Return [x, y] of the center of cell containing provided text 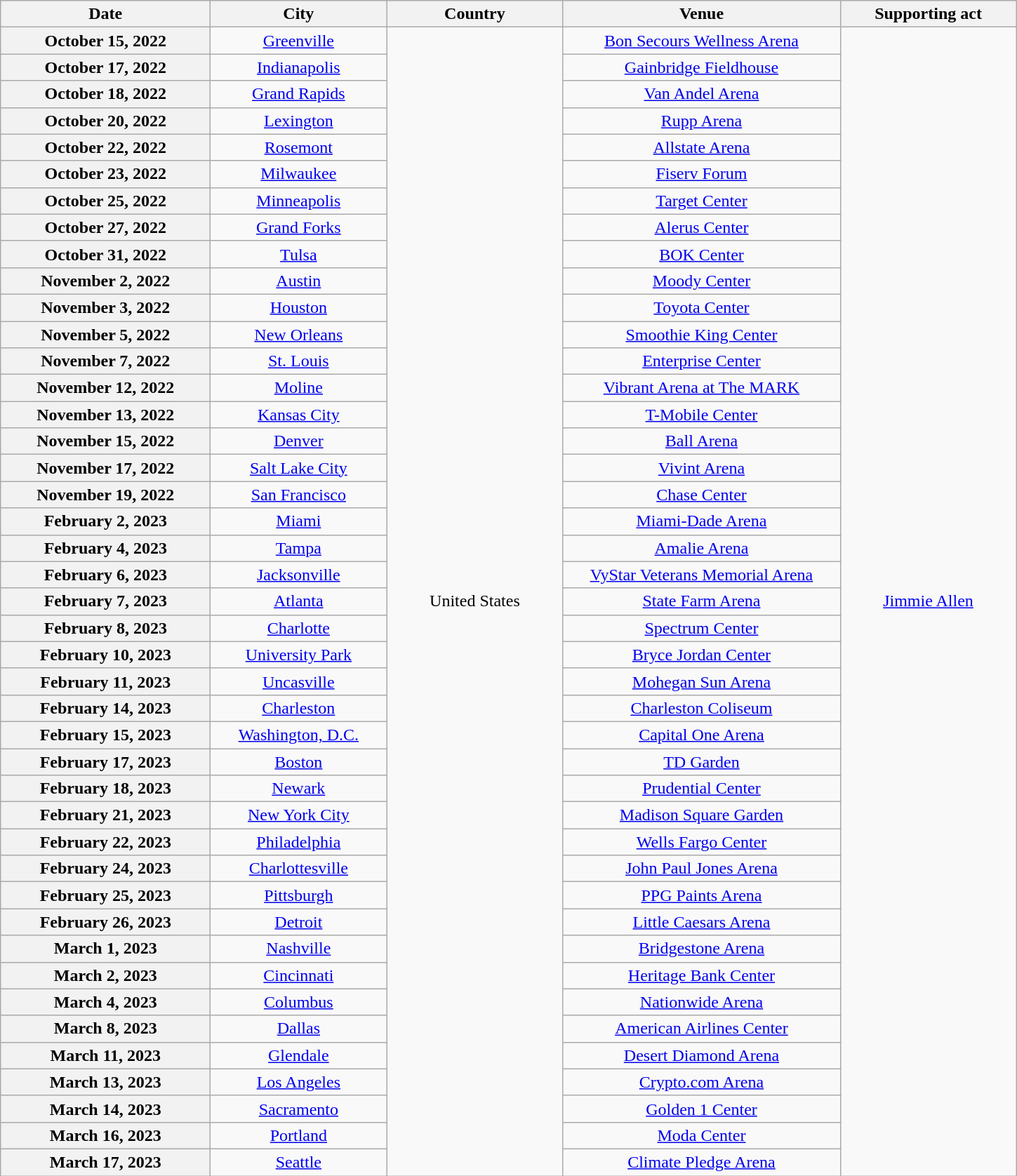
February 22, 2023 [105, 842]
Salt Lake City [299, 468]
Charlottesville [299, 869]
Moda Center [702, 1135]
February 17, 2023 [105, 761]
Supporting act [928, 14]
March 13, 2023 [105, 1082]
February 2, 2023 [105, 521]
Van Andel Arena [702, 94]
Tampa [299, 548]
February 26, 2023 [105, 922]
Little Caesars Arena [702, 922]
October 31, 2022 [105, 254]
American Airlines Center [702, 1029]
Vibrant Arena at The MARK [702, 388]
February 6, 2023 [105, 575]
October 27, 2022 [105, 227]
Target Center [702, 201]
Heritage Bank Center [702, 975]
Bon Secours Wellness Arena [702, 41]
Austin [299, 281]
Newark [299, 789]
Chase Center [702, 495]
United States [474, 602]
BOK Center [702, 254]
Smoothie King Center [702, 335]
November 5, 2022 [105, 335]
Madison Square Garden [702, 815]
Spectrum Center [702, 628]
Jimmie Allen [928, 602]
Lexington [299, 121]
Pittsburgh [299, 895]
Wells Fargo Center [702, 842]
February 15, 2023 [105, 735]
Country [474, 14]
October 15, 2022 [105, 41]
November 13, 2022 [105, 415]
Tulsa [299, 254]
March 11, 2023 [105, 1055]
Seattle [299, 1162]
Rosemont [299, 147]
Columbus [299, 1002]
University Park [299, 655]
October 17, 2022 [105, 67]
Enterprise Center [702, 361]
February 11, 2023 [105, 681]
Date [105, 14]
Moline [299, 388]
Capital One Arena [702, 735]
November 15, 2022 [105, 441]
November 2, 2022 [105, 281]
New Orleans [299, 335]
City [299, 14]
October 25, 2022 [105, 201]
Greenville [299, 41]
Alerus Center [702, 227]
Charlotte [299, 628]
Kansas City [299, 415]
Golden 1 Center [702, 1109]
Miami [299, 521]
February 24, 2023 [105, 869]
March 8, 2023 [105, 1029]
John Paul Jones Arena [702, 869]
Moody Center [702, 281]
Venue [702, 14]
March 14, 2023 [105, 1109]
Charleston Coliseum [702, 708]
Indianapolis [299, 67]
Denver [299, 441]
Boston [299, 761]
February 25, 2023 [105, 895]
Ball Arena [702, 441]
Philadelphia [299, 842]
VyStar Veterans Memorial Arena [702, 575]
February 14, 2023 [105, 708]
Prudential Center [702, 789]
Gainbridge Fieldhouse [702, 67]
Portland [299, 1135]
February 7, 2023 [105, 601]
February 10, 2023 [105, 655]
March 16, 2023 [105, 1135]
Nashville [299, 949]
State Farm Arena [702, 601]
November 17, 2022 [105, 468]
Milwaukee [299, 174]
February 8, 2023 [105, 628]
November 12, 2022 [105, 388]
Desert Diamond Arena [702, 1055]
Glendale [299, 1055]
Bridgestone Arena [702, 949]
November 19, 2022 [105, 495]
November 3, 2022 [105, 307]
T-Mobile Center [702, 415]
TD Garden [702, 761]
New York City [299, 815]
Washington, D.C. [299, 735]
Minneapolis [299, 201]
Allstate Arena [702, 147]
March 17, 2023 [105, 1162]
February 4, 2023 [105, 548]
St. Louis [299, 361]
February 21, 2023 [105, 815]
October 18, 2022 [105, 94]
November 7, 2022 [105, 361]
Bryce Jordan Center [702, 655]
Miami-Dade Arena [702, 521]
Cincinnati [299, 975]
March 4, 2023 [105, 1002]
October 23, 2022 [105, 174]
Nationwide Arena [702, 1002]
Atlanta [299, 601]
March 2, 2023 [105, 975]
Fiserv Forum [702, 174]
Los Angeles [299, 1082]
October 20, 2022 [105, 121]
Crypto.com Arena [702, 1082]
March 1, 2023 [105, 949]
Grand Forks [299, 227]
Sacramento [299, 1109]
Detroit [299, 922]
Houston [299, 307]
Jacksonville [299, 575]
San Francisco [299, 495]
Amalie Arena [702, 548]
Vivint Arena [702, 468]
Uncasville [299, 681]
Mohegan Sun Arena [702, 681]
February 18, 2023 [105, 789]
October 22, 2022 [105, 147]
Climate Pledge Arena [702, 1162]
Rupp Arena [702, 121]
Toyota Center [702, 307]
Charleston [299, 708]
Dallas [299, 1029]
PPG Paints Arena [702, 895]
Grand Rapids [299, 94]
